From the cell containing the given text, extract its center point as (X, Y) coordinate. 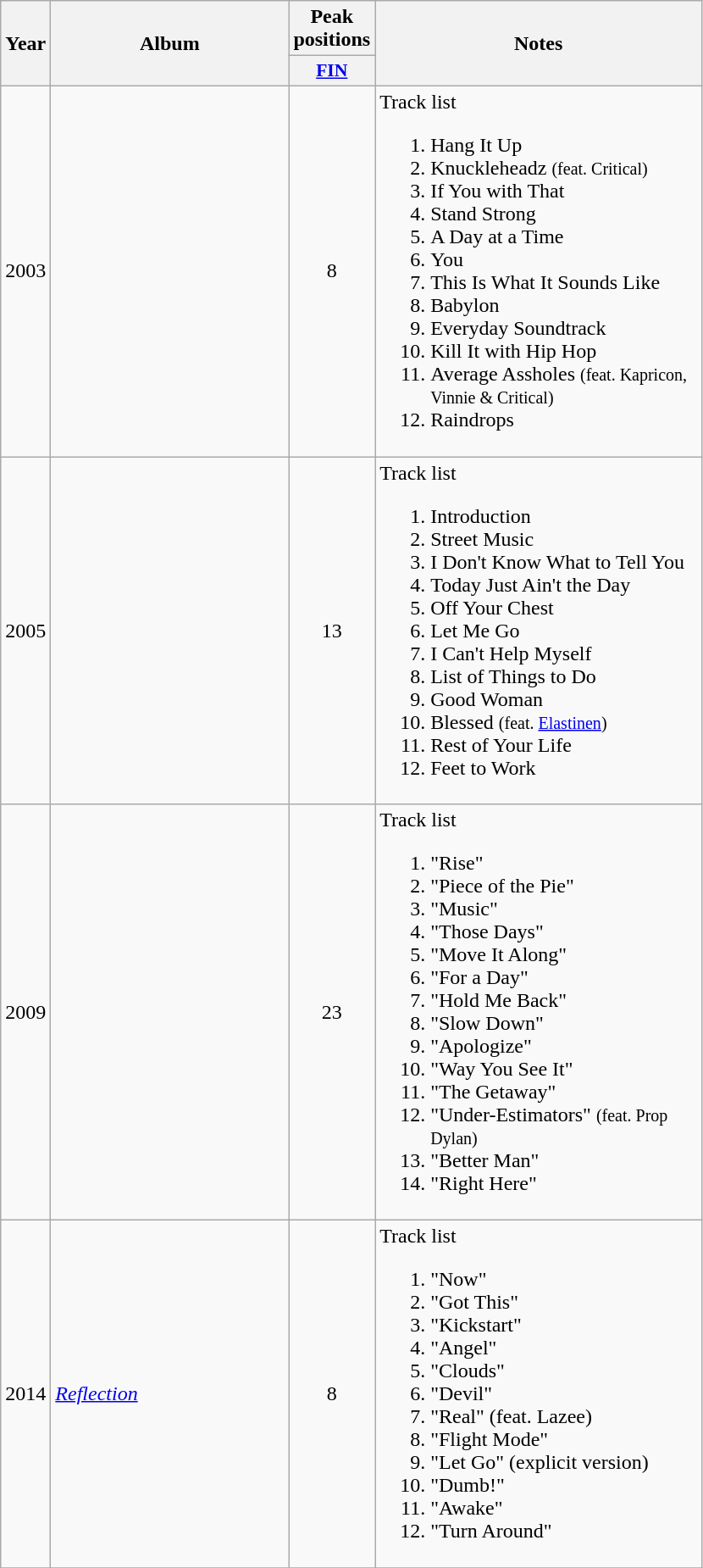
Peak positions (332, 29)
2009 (25, 1012)
2014 (25, 1394)
FIN (332, 71)
Track list"Now""Got This""Kickstart""Angel""Clouds""Devil""Real" (feat. Lazee)"Flight Mode""Let Go" (explicit version)"Dumb!""Awake""Turn Around" (539, 1394)
23 (332, 1012)
Album (169, 44)
13 (332, 630)
2005 (25, 630)
Reflection (169, 1394)
2003 (25, 271)
Notes (539, 44)
Year (25, 44)
